Output the [x, y] coordinate of the center of the cell containing the given text.  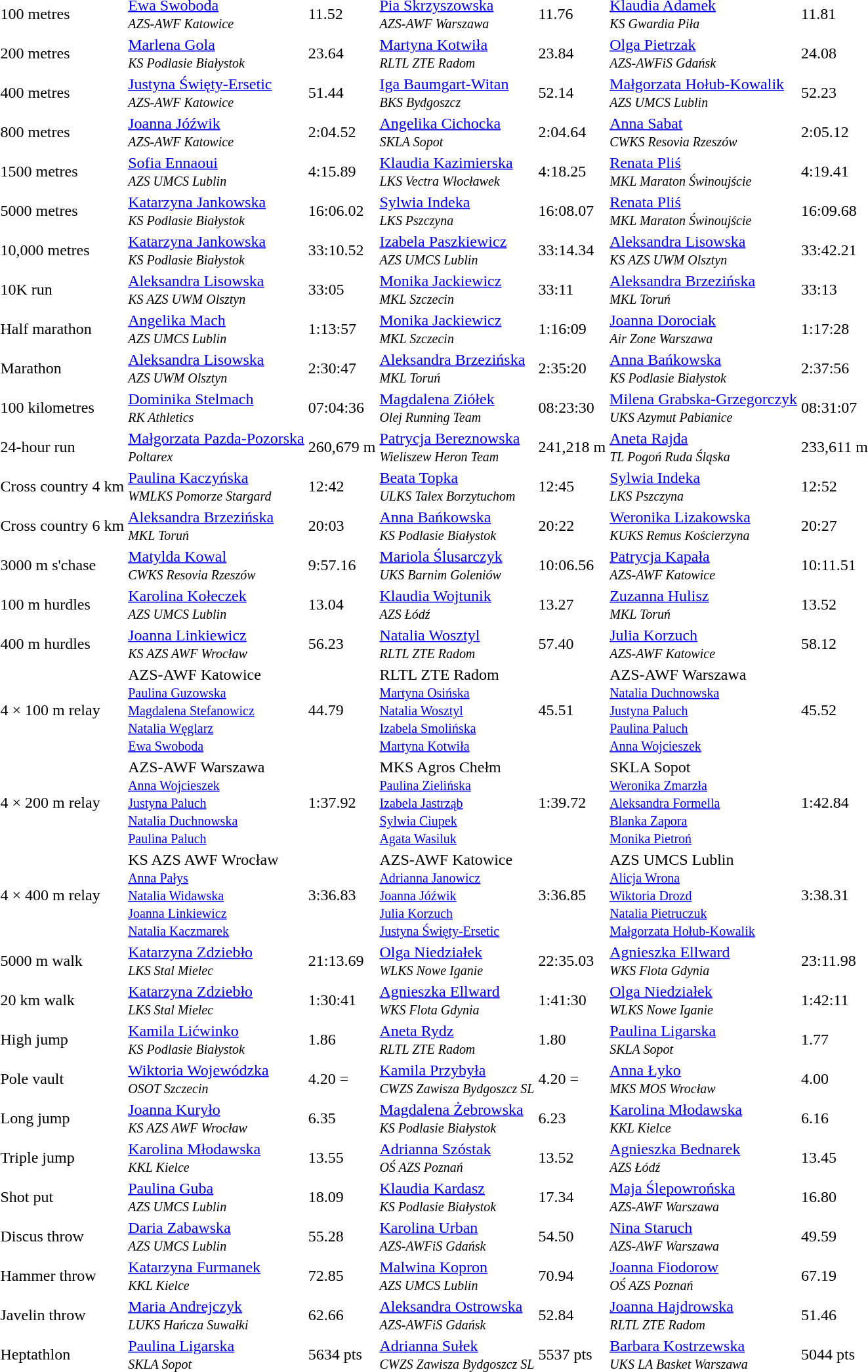
1.86 [342, 1039]
13.04 [342, 605]
13.52 [572, 1157]
54.50 [572, 1236]
33:05 [342, 290]
Joanna KuryłoKS AZS AWF Wrocław [217, 1118]
Milena Grabska-GrzegorczykUKS Azymut Pabianice [703, 408]
1:16:09 [572, 329]
1:13:57 [342, 329]
Anna SabatCWKS Resovia Rzeszów [703, 133]
AZS UMCS LublinAlicja WronaWiktoria DrozdNatalia PietruczukMałgorzata Hołub-Kowalik [703, 895]
20:22 [572, 526]
13.55 [342, 1157]
Patrycja BereznowskaWieliszew Heron Team [457, 447]
55.28 [342, 1236]
4:15.89 [342, 172]
Aneta RydzRLTL ZTE Radom [457, 1039]
9:57.16 [342, 566]
Izabela PaszkiewiczAZS UMCS Lublin [457, 251]
Marlena GolaKS Podlasie Białystok [217, 54]
2:35:20 [572, 369]
RLTL ZTE RadomMartyna OsińskaNatalia WosztylIzabela SmolińskaMartyna Kotwiła [457, 710]
SKLA SopotWeronika ZmarzłaAleksandra FormellaBlanka ZaporaMonika Pietroń [703, 802]
07:04:36 [342, 408]
3:36.85 [572, 895]
33:11 [572, 290]
Joanna JóźwikAZS-AWF Katowice [217, 133]
Paulina LigarskaSKLA Sopot [703, 1039]
45.51 [572, 710]
52.84 [572, 1315]
AZS-AWF WarszawaAnna WojcieszekJustyna PaluchNatalia DuchnowskaPaulina Paluch [217, 802]
Julia KorzuchAZS-AWF Katowice [703, 644]
Maria AndrejczykLUKS Hańcza Suwałki [217, 1315]
1:39.72 [572, 802]
1:41:30 [572, 1000]
1:30:41 [342, 1000]
Justyna Święty-ErseticAZS-AWF Katowice [217, 93]
Katarzyna FurmanekKKL Kielce [217, 1276]
22:35.03 [572, 961]
Joanna LinkiewiczKS AZS AWF Wrocław [217, 644]
260,679 m [342, 447]
Karolina UrbanAZS-AWFiS Gdańsk [457, 1236]
Aneta RajdaTL Pogoń Ruda Śląska [703, 447]
Wiktoria WojewódzkaOSOT Szczecin [217, 1079]
17.34 [572, 1197]
Angelika MachAZS UMCS Lublin [217, 329]
13.27 [572, 605]
4:18.25 [572, 172]
Joanna FiodorowOŚ AZS Poznań [703, 1276]
72.85 [342, 1276]
52.14 [572, 93]
6.35 [342, 1118]
Martyna KotwiłaRLTL ZTE Radom [457, 54]
70.94 [572, 1276]
Natalia WosztylRLTL ZTE Radom [457, 644]
08:23:30 [572, 408]
33:14.34 [572, 251]
Beata Topka ULKS Talex Borzytuchom [457, 487]
Magdalena ŻebrowskaKS Podlasie Białystok [457, 1118]
16:08.07 [572, 211]
20:03 [342, 526]
Mariola ŚlusarczykUKS Barnim Goleniów [457, 566]
Nina StaruchAZS-AWF Warszawa [703, 1236]
241,218 m [572, 447]
Klaudia KardaszKS Podlasie Białystok [457, 1197]
Weronika LizakowskaKUKS Remus Kościerzyna [703, 526]
2:30:47 [342, 369]
Zuzanna HuliszMKL Toruń [703, 605]
12:45 [572, 487]
Sofia EnnaouiAZS UMCS Lublin [217, 172]
2:04.52 [342, 133]
Klaudia KazimierskaLKS Vectra Włocławek [457, 172]
56.23 [342, 644]
Adrianna SzóstakOŚ AZS Poznań [457, 1157]
Aleksandra LisowskaAZS UWM Olsztyn [217, 369]
Iga Baumgart-WitanBKS Bydgoszcz [457, 93]
16:06.02 [342, 211]
21:13.69 [342, 961]
Małgorzata Pazda-PozorskaPoltarex [217, 447]
1:37.92 [342, 802]
12:42 [342, 487]
Małgorzata Hołub-KowalikAZS UMCS Lublin [703, 93]
Maja ŚlepowrońskaAZS-AWF Warszawa [703, 1197]
18.09 [342, 1197]
57.40 [572, 644]
44.79 [342, 710]
Anna ŁykoMKS MOS Wrocław [703, 1079]
Paulina GubaAZS UMCS Lublin [217, 1197]
Agnieszka BednarekAZS Łódź [703, 1157]
2:04.64 [572, 133]
Paulina KaczyńskaWMLKS Pomorze Stargard [217, 487]
1.80 [572, 1039]
AZS-AWF WarszawaNatalia DuchnowskaJustyna PaluchPaulina PaluchAnna Wojcieszek [703, 710]
23.84 [572, 54]
Karolina KołeczekAZS UMCS Lublin [217, 605]
Kamila LićwinkoKS Podlasie Białystok [217, 1039]
Aleksandra OstrowskaAZS-AWFiS Gdańsk [457, 1315]
Daria ZabawskaAZS UMCS Lublin [217, 1236]
Angelika CichockaSKLA Sopot [457, 133]
62.66 [342, 1315]
Joanna DorociakAir Zone Warszawa [703, 329]
23.64 [342, 54]
AZS-AWF KatowicePaulina GuzowskaMagdalena StefanowiczNatalia WęglarzEwa Swoboda [217, 710]
33:10.52 [342, 251]
6.23 [572, 1118]
10:06.56 [572, 566]
Patrycja KapałaAZS-AWF Katowice [703, 566]
Magdalena ZiółekOlej Running Team [457, 408]
Olga PietrzakAZS-AWFiS Gdańsk [703, 54]
51.44 [342, 93]
Klaudia WojtunikAZS Łódź [457, 605]
MKS Agros ChełmPaulina ZielińskaIzabela JastrząbSylwia CiupekAgata Wasiluk [457, 802]
Matylda KowalCWKS Resovia Rzeszów [217, 566]
Dominika StelmachRK Athletics [217, 408]
Joanna HajdrowskaRLTL ZTE Radom [703, 1315]
KS AZS AWF WrocławAnna PałysNatalia WidawskaJoanna LinkiewiczNatalia Kaczmarek [217, 895]
3:36.83 [342, 895]
Kamila PrzybyłaCWZS Zawisza Bydgoszcz SL [457, 1079]
Malwina KopronAZS UMCS Lublin [457, 1276]
AZS-AWF KatowiceAdrianna JanowiczJoanna JóźwikJulia KorzuchJustyna Święty-Ersetic [457, 895]
